From the cell containing the given text, extract its center point as (x, y) coordinate. 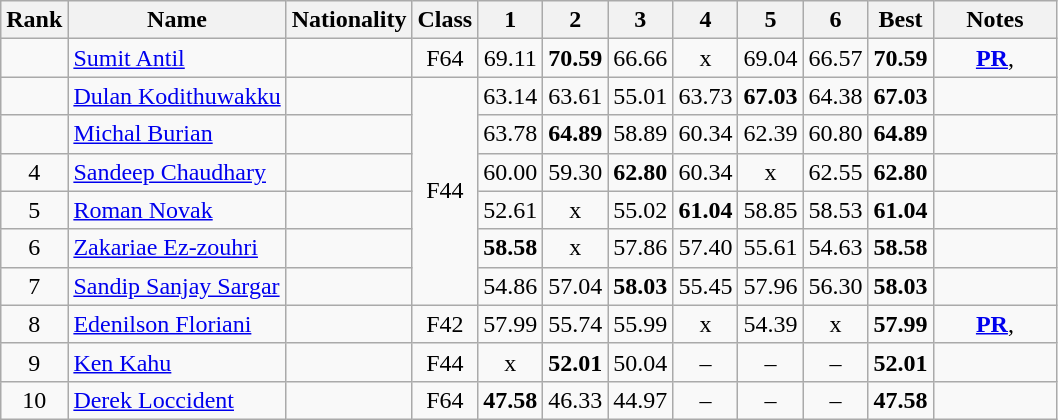
69.04 (770, 58)
63.14 (510, 96)
57.86 (640, 248)
59.30 (576, 172)
Rank (34, 20)
52.61 (510, 210)
55.45 (706, 286)
63.61 (576, 96)
9 (34, 362)
57.04 (576, 286)
55.61 (770, 248)
64.38 (836, 96)
57.40 (706, 248)
Class (445, 20)
3 (640, 20)
55.99 (640, 324)
66.66 (640, 58)
58.85 (770, 210)
Dulan Kodithuwakku (177, 96)
Michal Burian (177, 134)
Sandeep Chaudhary (177, 172)
Zakariae Ez-zouhri (177, 248)
55.01 (640, 96)
60.00 (510, 172)
63.73 (706, 96)
50.04 (640, 362)
44.97 (640, 400)
69.11 (510, 58)
62.39 (770, 134)
Nationality (349, 20)
Edenilson Floriani (177, 324)
57.96 (770, 286)
F42 (445, 324)
Sumit Antil (177, 58)
10 (34, 400)
56.30 (836, 286)
54.63 (836, 248)
Name (177, 20)
8 (34, 324)
46.33 (576, 400)
54.39 (770, 324)
55.02 (640, 210)
1 (510, 20)
63.78 (510, 134)
55.74 (576, 324)
Roman Novak (177, 210)
Derek Loccident (177, 400)
Notes (995, 20)
58.53 (836, 210)
7 (34, 286)
Sandip Sanjay Sargar (177, 286)
62.55 (836, 172)
2 (576, 20)
66.57 (836, 58)
Best (900, 20)
58.89 (640, 134)
60.80 (836, 134)
Ken Kahu (177, 362)
54.86 (510, 286)
